Determine the (X, Y) coordinate at the center of the cell enclosing the given text.  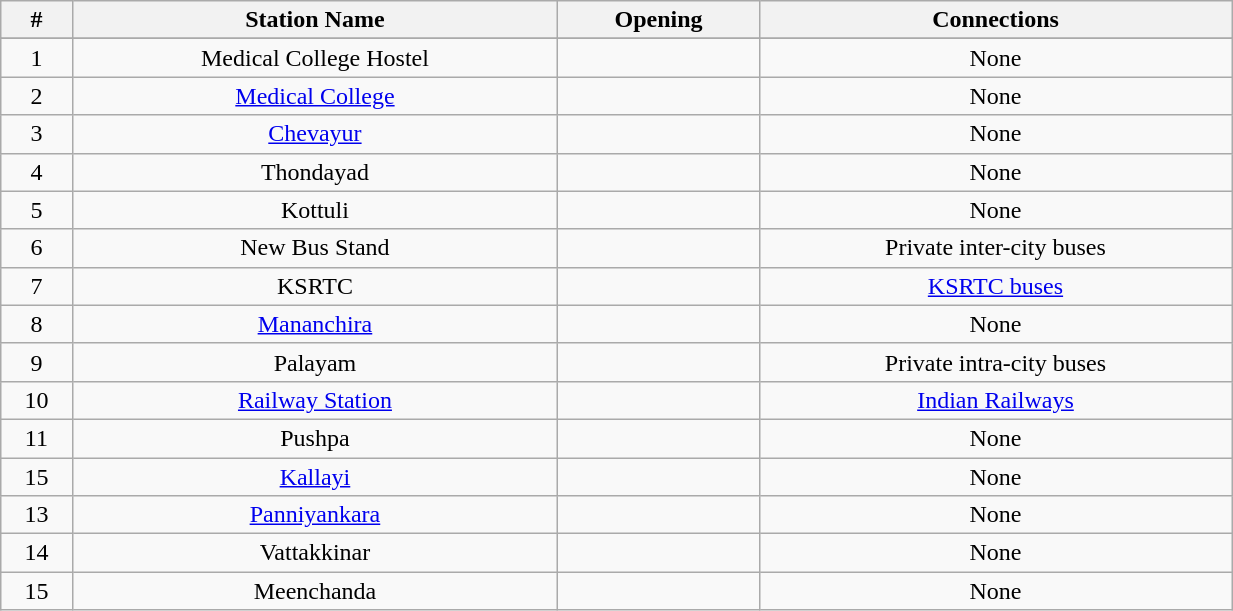
Private intra-city buses (995, 362)
Mananchira (315, 324)
Station Name (315, 20)
Thondayad (315, 172)
Kallayi (315, 477)
Private inter-city buses (995, 248)
Medical College (315, 96)
10 (36, 400)
Indian Railways (995, 400)
6 (36, 248)
# (36, 20)
Connections (995, 20)
5 (36, 210)
KSRTC buses (995, 286)
Railway Station (315, 400)
Chevayur (315, 134)
7 (36, 286)
Vattakkinar (315, 553)
Panniyankara (315, 515)
1 (36, 58)
9 (36, 362)
Meenchanda (315, 591)
11 (36, 438)
Opening (658, 20)
Pushpa (315, 438)
8 (36, 324)
4 (36, 172)
13 (36, 515)
Palayam (315, 362)
2 (36, 96)
Medical College Hostel (315, 58)
Kottuli (315, 210)
14 (36, 553)
3 (36, 134)
New Bus Stand (315, 248)
KSRTC (315, 286)
